Search for the cell housing the specified text and yield its [x, y] center coordinate. 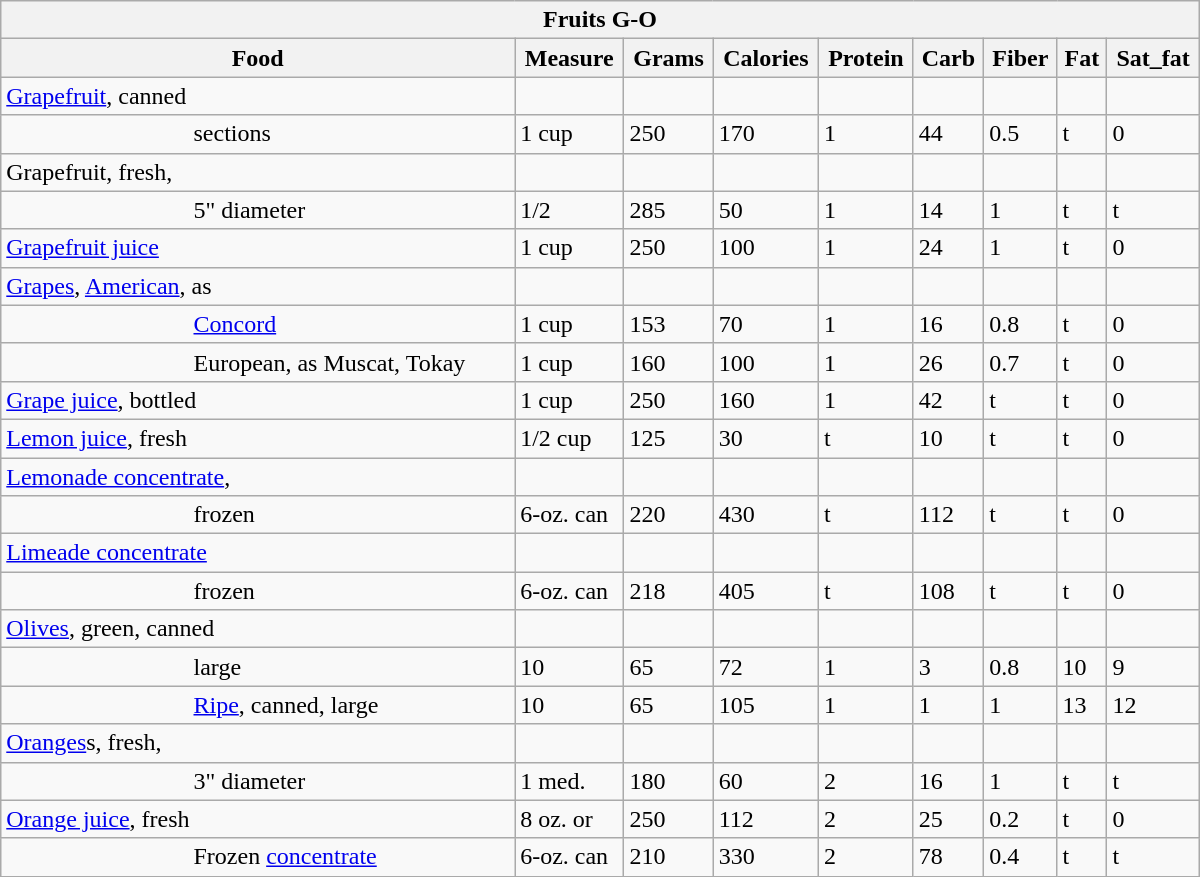
Grape juice, bottled [258, 400]
Measure [570, 58]
Grapefruit juice [258, 248]
78 [948, 857]
180 [668, 781]
Sat_fat [1153, 58]
Grapefruit, fresh, [258, 172]
218 [668, 591]
1 med. [570, 781]
42 [948, 400]
5" diameter [258, 210]
125 [668, 438]
Frozen concentrate [258, 857]
108 [948, 591]
Olives, green, canned [258, 629]
0.2 [1020, 819]
Grapefruit, canned [258, 96]
210 [668, 857]
8 oz. or [570, 819]
1/2 cup [570, 438]
Carb [948, 58]
Protein [866, 58]
220 [668, 515]
405 [766, 591]
9 [1153, 667]
24 [948, 248]
Fiber [1020, 58]
Calories [766, 58]
60 [766, 781]
285 [668, 210]
Food [258, 58]
European, as Muscat, Tokay [258, 362]
sections [258, 134]
14 [948, 210]
0.7 [1020, 362]
Concord [258, 324]
25 [948, 819]
1/2 [570, 210]
105 [766, 705]
44 [948, 134]
Orange juice, fresh [258, 819]
430 [766, 515]
Grams [668, 58]
30 [766, 438]
72 [766, 667]
330 [766, 857]
Grapes, American, as [258, 286]
Lemonade concentrate, [258, 477]
Limeade concentrate [258, 553]
70 [766, 324]
12 [1153, 705]
13 [1082, 705]
Ripe, canned, large [258, 705]
0.4 [1020, 857]
170 [766, 134]
large [258, 667]
3" diameter [258, 781]
Orangess, fresh, [258, 743]
Lemon juice, fresh [258, 438]
Fruits G-O [600, 20]
Fat [1082, 58]
153 [668, 324]
50 [766, 210]
0.5 [1020, 134]
26 [948, 362]
3 [948, 667]
